Return the [X, Y] coordinate for the center point of the cell that contains the specified text.  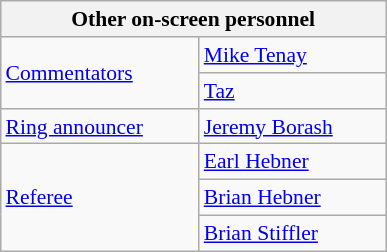
Commentators [100, 72]
Referee [100, 198]
Brian Hebner [292, 197]
Jeremy Borash [292, 126]
Other on-screen personnel [194, 19]
Ring announcer [100, 126]
Taz [292, 91]
Mike Tenay [292, 55]
Brian Stiffler [292, 233]
Earl Hebner [292, 162]
